Detect which cell encompasses the target text, then output its [x, y] center coordinate. 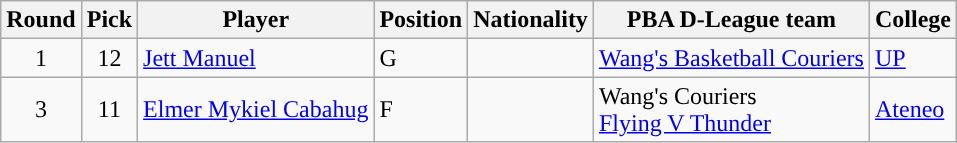
Elmer Mykiel Cabahug [256, 110]
12 [109, 58]
College [912, 20]
3 [41, 110]
Wang's Basketball Couriers [731, 58]
1 [41, 58]
Round [41, 20]
G [421, 58]
Pick [109, 20]
11 [109, 110]
Wang's CouriersFlying V Thunder [731, 110]
UP [912, 58]
Nationality [531, 20]
Player [256, 20]
Position [421, 20]
F [421, 110]
PBA D-League team [731, 20]
Jett Manuel [256, 58]
Ateneo [912, 110]
